Return [x, y] of the center of cell containing provided text 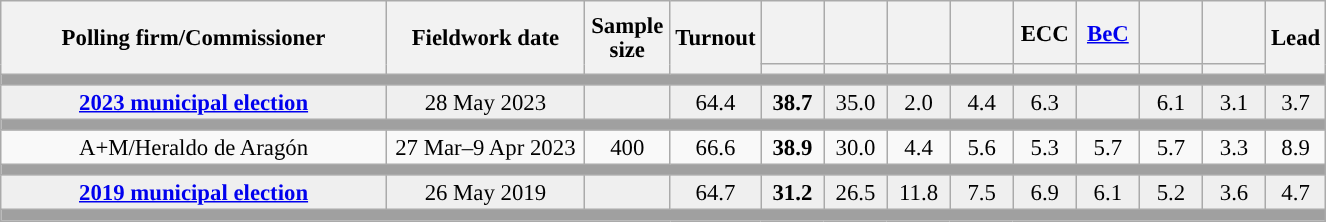
3.3 [1234, 148]
3.7 [1296, 102]
6.3 [1044, 102]
35.0 [856, 102]
2.0 [918, 102]
28 May 2023 [485, 102]
64.7 [716, 194]
Sample size [627, 38]
ECC [1044, 32]
Turnout [716, 38]
7.5 [982, 194]
64.4 [716, 102]
2019 municipal election [194, 194]
400 [627, 148]
BeC [1108, 32]
11.8 [918, 194]
5.6 [982, 148]
Lead [1296, 38]
26 May 2019 [485, 194]
Polling firm/Commissioner [194, 38]
5.3 [1044, 148]
Fieldwork date [485, 38]
38.7 [792, 102]
31.2 [792, 194]
27 Mar–9 Apr 2023 [485, 148]
66.6 [716, 148]
26.5 [856, 194]
3.1 [1234, 102]
8.9 [1296, 148]
A+M/Heraldo de Aragón [194, 148]
4.7 [1296, 194]
3.6 [1234, 194]
2023 municipal election [194, 102]
6.9 [1044, 194]
38.9 [792, 148]
5.2 [1170, 194]
30.0 [856, 148]
